For the text-containing cell, return its midpoint in [x, y] coordinate format. 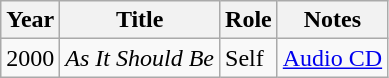
Notes [332, 20]
Role [249, 20]
Year [30, 20]
As It Should Be [140, 58]
Audio CD [332, 58]
2000 [30, 58]
Title [140, 20]
Self [249, 58]
